Return [X, Y] of the center of cell containing provided text 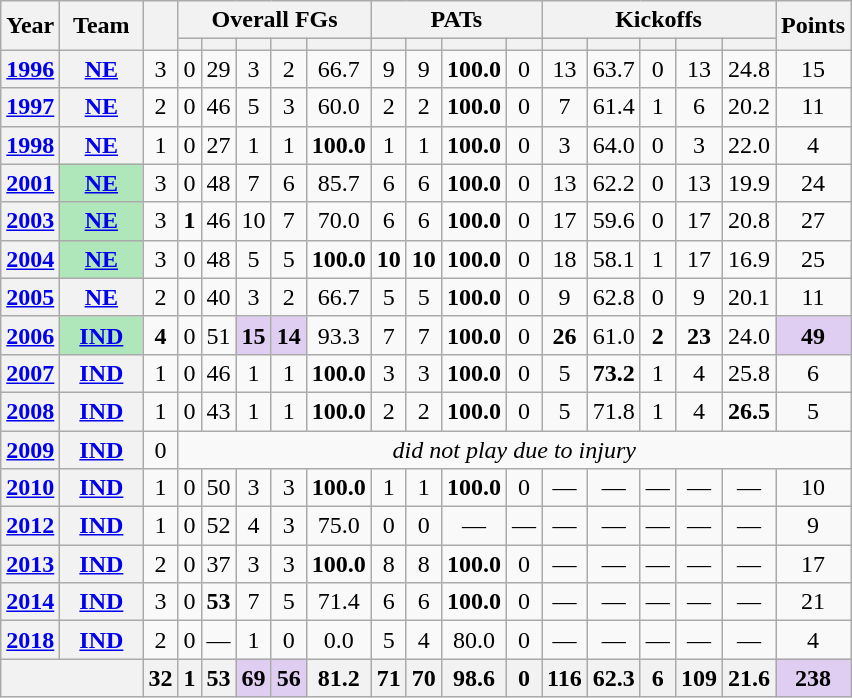
2010 [30, 488]
49 [814, 335]
56 [288, 678]
14 [288, 335]
64.0 [614, 145]
21 [814, 602]
1998 [30, 145]
24.8 [748, 69]
50 [218, 488]
2018 [30, 640]
2009 [30, 449]
22.0 [748, 145]
58.1 [614, 259]
71 [388, 678]
51 [218, 335]
20.2 [748, 107]
81.2 [338, 678]
85.7 [338, 183]
26 [565, 335]
70 [424, 678]
25.8 [748, 373]
93.3 [338, 335]
20.1 [748, 297]
61.4 [614, 107]
2013 [30, 564]
18 [565, 259]
Year [30, 26]
116 [565, 678]
75.0 [338, 526]
Overall FGs [274, 20]
62.2 [614, 183]
2001 [30, 183]
24 [814, 183]
238 [814, 678]
23 [698, 335]
2006 [30, 335]
19.9 [748, 183]
69 [254, 678]
16.9 [748, 259]
did not play due to injury [514, 449]
71.8 [614, 411]
Team [102, 26]
1996 [30, 69]
2012 [30, 526]
2014 [30, 602]
26.5 [748, 411]
2007 [30, 373]
60.0 [338, 107]
29 [218, 69]
0.0 [338, 640]
71.4 [338, 602]
2008 [30, 411]
20.8 [748, 221]
70.0 [338, 221]
Points [814, 26]
32 [160, 678]
2005 [30, 297]
109 [698, 678]
62.3 [614, 678]
40 [218, 297]
61.0 [614, 335]
1997 [30, 107]
52 [218, 526]
Kickoffs [659, 20]
37 [218, 564]
24.0 [748, 335]
73.2 [614, 373]
62.8 [614, 297]
98.6 [474, 678]
2003 [30, 221]
PATs [456, 20]
25 [814, 259]
2004 [30, 259]
63.7 [614, 69]
43 [218, 411]
21.6 [748, 678]
59.6 [614, 221]
80.0 [474, 640]
